Find where the given text appears and provide that cell's center as [x, y] coordinate. 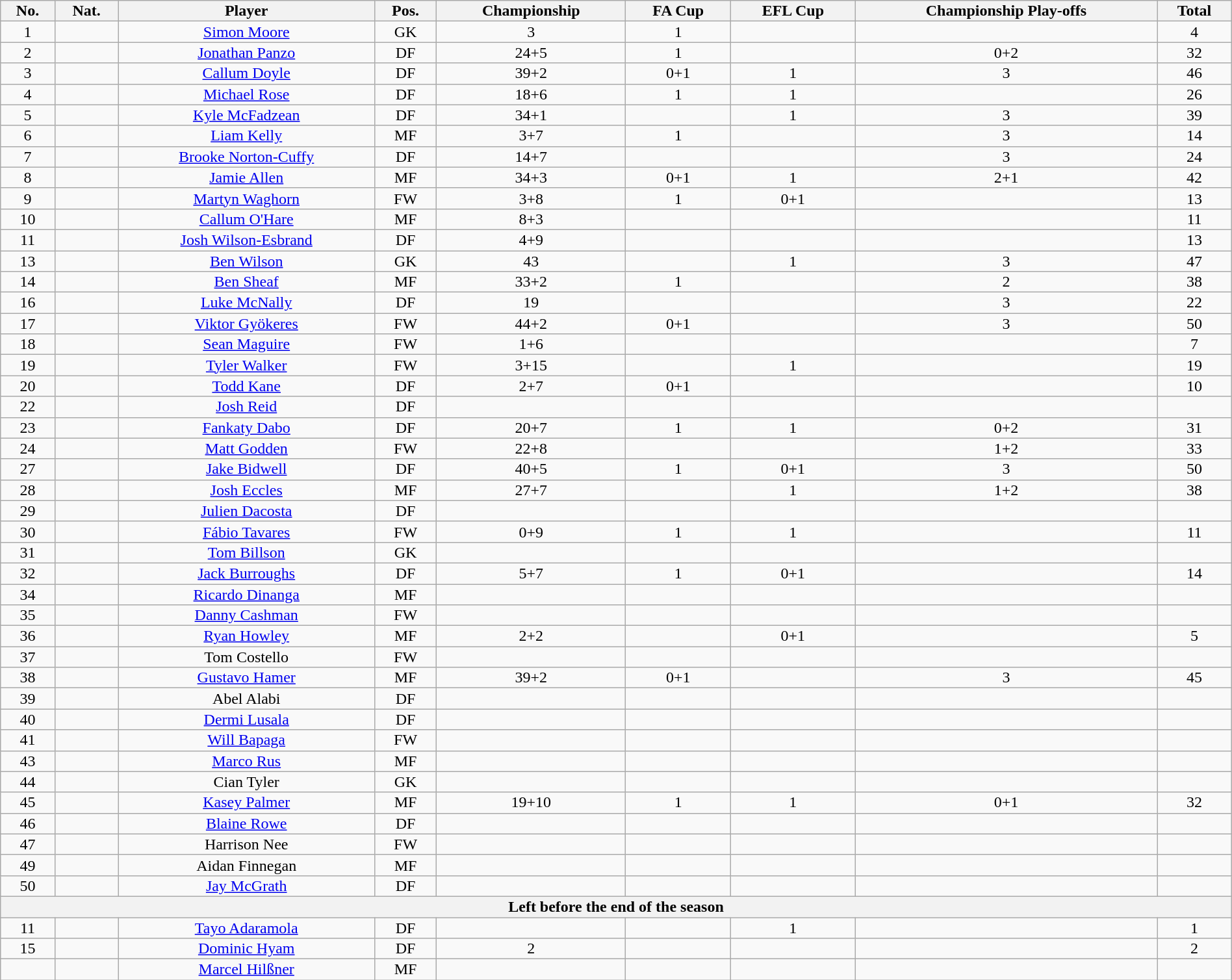
Brooke Norton-Cuffy [246, 157]
Tom Costello [246, 657]
5+7 [532, 573]
18 [27, 344]
19+10 [532, 803]
2+1 [1006, 177]
8 [27, 177]
Callum O'Hare [246, 219]
18+6 [532, 94]
44+2 [532, 324]
Fankaty Dabo [246, 428]
Liam Kelly [246, 136]
2+7 [532, 386]
Tayo Adaramola [246, 928]
27+7 [532, 490]
Will Bapaga [246, 740]
Ricardo Dinanga [246, 594]
35 [27, 615]
Championship Play-offs [1006, 11]
Championship [532, 11]
27 [27, 469]
30 [27, 532]
Simon Moore [246, 32]
Dermi Lusala [246, 719]
36 [27, 636]
Total [1194, 11]
1+6 [532, 344]
26 [1194, 94]
No. [27, 11]
Callum Doyle [246, 73]
Ryan Howley [246, 636]
FA Cup [678, 11]
Pos. [405, 11]
Jamie Allen [246, 177]
8+3 [532, 219]
23 [27, 428]
Josh Reid [246, 407]
34 [27, 594]
Martyn Waghorn [246, 198]
40+5 [532, 469]
Kasey Palmer [246, 803]
33+2 [532, 282]
20+7 [532, 428]
Ben Sheaf [246, 282]
Player [246, 11]
Aidan Finnegan [246, 865]
0+9 [532, 532]
Gustavo Hamer [246, 678]
Kyle McFadzean [246, 115]
15 [27, 949]
Marcel Hilßner [246, 970]
Viktor Gyökeres [246, 324]
Jake Bidwell [246, 469]
Jay McGrath [246, 886]
Jonathan Panzo [246, 53]
Fábio Tavares [246, 532]
2+2 [532, 636]
3+15 [532, 365]
3+8 [532, 198]
6 [27, 136]
24+5 [532, 53]
20 [27, 386]
Luke McNally [246, 303]
16 [27, 303]
Blaine Rowe [246, 823]
49 [27, 865]
Julien Dacosta [246, 511]
29 [27, 511]
33 [1194, 448]
4+9 [532, 240]
34+3 [532, 177]
Cian Tyler [246, 782]
Nat. [86, 11]
28 [27, 490]
44 [27, 782]
14+7 [532, 157]
Michael Rose [246, 94]
9 [27, 198]
Tyler Walker [246, 365]
22+8 [532, 448]
17 [27, 324]
EFL Cup [793, 11]
Josh Wilson-Esbrand [246, 240]
Jack Burroughs [246, 573]
Sean Maguire [246, 344]
Ben Wilson [246, 261]
37 [27, 657]
Abel Alabi [246, 699]
Harrison Nee [246, 844]
Danny Cashman [246, 615]
34+1 [532, 115]
Dominic Hyam [246, 949]
3+7 [532, 136]
Todd Kane [246, 386]
Marco Rus [246, 761]
Josh Eccles [246, 490]
41 [27, 740]
Tom Billson [246, 552]
Left before the end of the season [616, 907]
40 [27, 719]
42 [1194, 177]
Matt Godden [246, 448]
